For the text-containing cell, return its midpoint in (x, y) coordinate format. 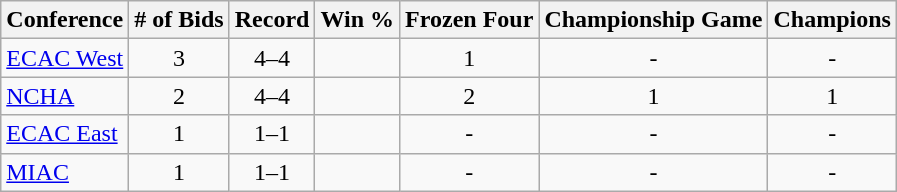
Record (272, 20)
Win % (358, 20)
Conference (65, 20)
MIAC (65, 172)
NCHA (65, 96)
Championship Game (654, 20)
Frozen Four (470, 20)
Champions (832, 20)
ECAC West (65, 58)
# of Bids (179, 20)
ECAC East (65, 134)
3 (179, 58)
